Determine the (X, Y) coordinate at the center of the cell enclosing the given text.  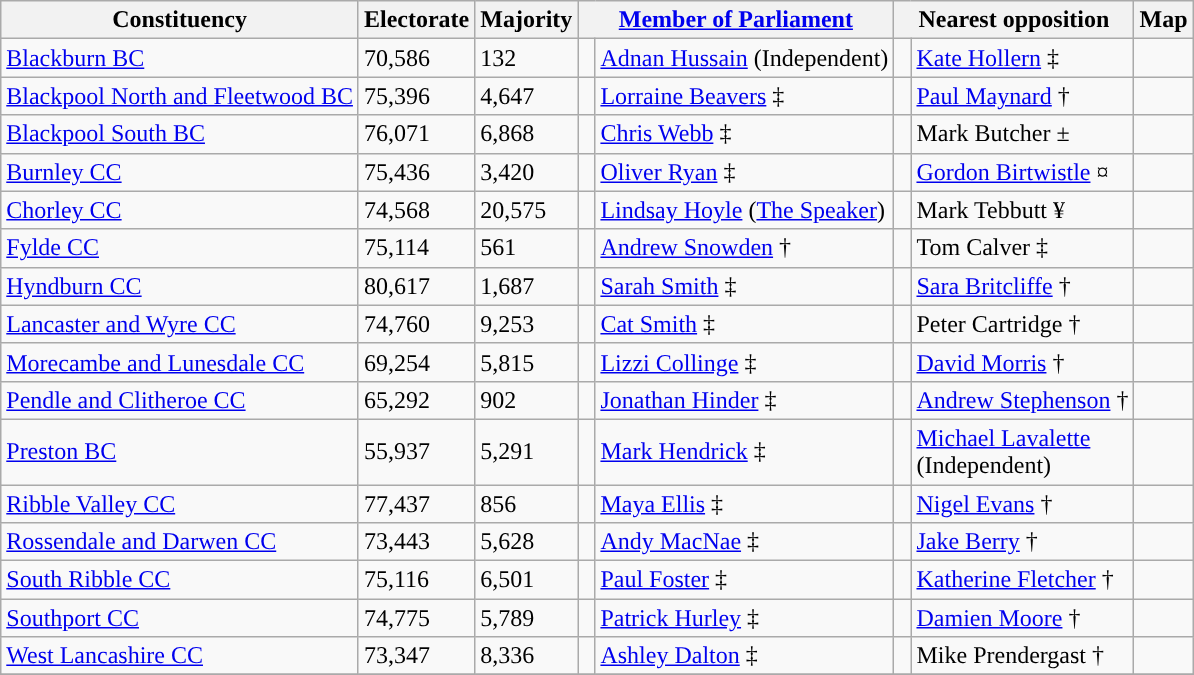
Burnley CC (180, 172)
Preston BC (180, 452)
Gordon Birtwistle ¤ (1022, 172)
West Lancashire CC (180, 656)
Morecambe and Lunesdale CC (180, 362)
Jake Berry † (1022, 542)
Patrick Hurley ‡ (744, 618)
Kate Hollern ‡ (1022, 58)
Blackburn BC (180, 58)
Lizzi Collinge ‡ (744, 362)
75,396 (416, 96)
Tom Calver ‡ (1022, 248)
561 (526, 248)
5,815 (526, 362)
Mark Butcher ± (1022, 134)
Damien Moore † (1022, 618)
55,937 (416, 452)
South Ribble CC (180, 580)
Oliver Ryan ‡ (744, 172)
Blackpool South BC (180, 134)
5,291 (526, 452)
Mike Prendergast † (1022, 656)
Southport CC (180, 618)
Sara Britcliffe † (1022, 286)
9,253 (526, 324)
David Morris † (1022, 362)
Fylde CC (180, 248)
Chris Webb ‡ (744, 134)
Jonathan Hinder ‡ (744, 400)
Mark Hendrick ‡ (744, 452)
Lancaster and Wyre CC (180, 324)
Adnan Hussain (Independent) (744, 58)
75,436 (416, 172)
Hyndburn CC (180, 286)
Constituency (180, 20)
6,501 (526, 580)
Maya Ellis ‡ (744, 503)
Ribble Valley CC (180, 503)
Member of Parliament (736, 20)
80,617 (416, 286)
Map (1164, 20)
132 (526, 58)
75,116 (416, 580)
Andrew Snowden † (744, 248)
856 (526, 503)
74,760 (416, 324)
6,868 (526, 134)
Nigel Evans † (1022, 503)
Andy MacNae ‡ (744, 542)
70,586 (416, 58)
69,254 (416, 362)
65,292 (416, 400)
Peter Cartridge † (1022, 324)
Michael Lavalette(Independent) (1022, 452)
Lorraine Beavers ‡ (744, 96)
Andrew Stephenson † (1022, 400)
Blackpool North and Fleetwood BC (180, 96)
74,568 (416, 210)
Sarah Smith ‡ (744, 286)
Majority (526, 20)
Lindsay Hoyle (The Speaker) (744, 210)
Cat Smith ‡ (744, 324)
Paul Maynard † (1022, 96)
5,789 (526, 618)
73,443 (416, 542)
74,775 (416, 618)
902 (526, 400)
3,420 (526, 172)
8,336 (526, 656)
Electorate (416, 20)
Ashley Dalton ‡ (744, 656)
Paul Foster ‡ (744, 580)
73,347 (416, 656)
1,687 (526, 286)
Katherine Fletcher † (1022, 580)
5,628 (526, 542)
Rossendale and Darwen CC (180, 542)
Pendle and Clitheroe CC (180, 400)
Nearest opposition (1014, 20)
75,114 (416, 248)
76,071 (416, 134)
20,575 (526, 210)
Mark Tebbutt ¥ (1022, 210)
77,437 (416, 503)
Chorley CC (180, 210)
4,647 (526, 96)
